Determine the (X, Y) coordinate at the center of the cell enclosing the given text.  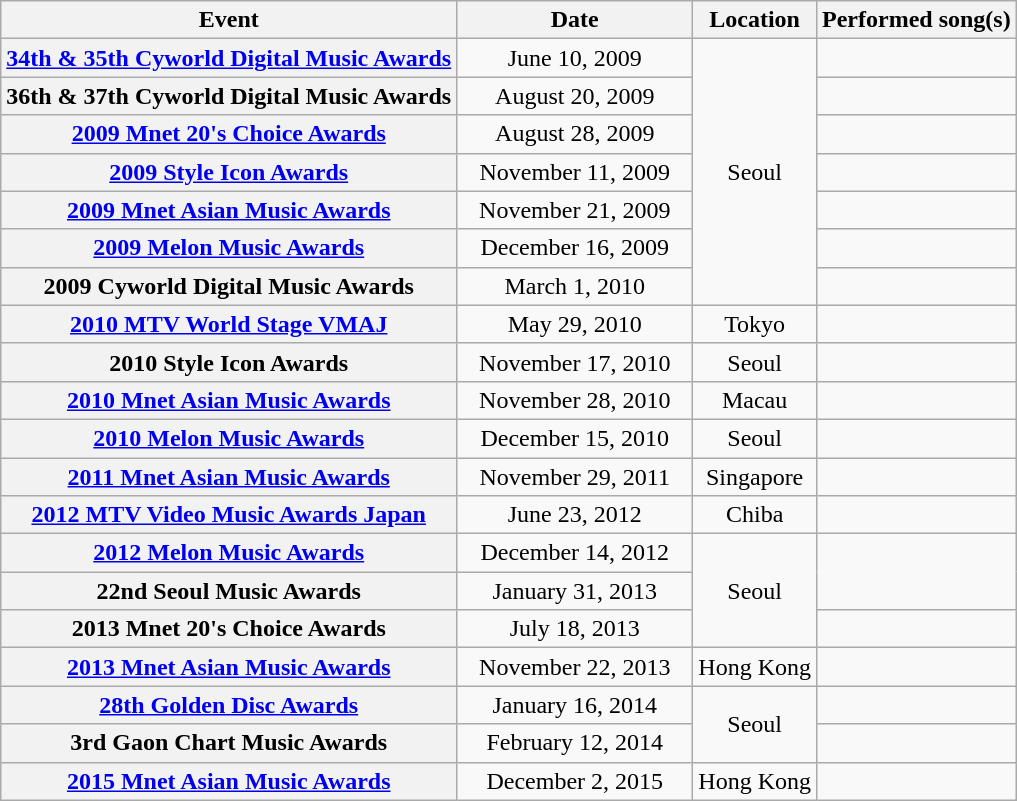
2010 Melon Music Awards (229, 438)
March 1, 2010 (575, 286)
2010 Style Icon Awards (229, 362)
November 28, 2010 (575, 400)
2011 Mnet Asian Music Awards (229, 477)
December 15, 2010 (575, 438)
2009 Cyworld Digital Music Awards (229, 286)
2009 Style Icon Awards (229, 172)
2012 Melon Music Awards (229, 553)
2012 MTV Video Music Awards Japan (229, 515)
January 16, 2014 (575, 705)
June 23, 2012 (575, 515)
May 29, 2010 (575, 324)
Tokyo (755, 324)
2009 Mnet 20's Choice Awards (229, 134)
August 28, 2009 (575, 134)
22nd Seoul Music Awards (229, 591)
2010 MTV World Stage VMAJ (229, 324)
November 21, 2009 (575, 210)
2013 Mnet 20's Choice Awards (229, 629)
2010 Mnet Asian Music Awards (229, 400)
November 17, 2010 (575, 362)
Event (229, 20)
December 14, 2012 (575, 553)
Date (575, 20)
Chiba (755, 515)
December 2, 2015 (575, 781)
Singapore (755, 477)
December 16, 2009 (575, 248)
28th Golden Disc Awards (229, 705)
2013 Mnet Asian Music Awards (229, 667)
2015 Mnet Asian Music Awards (229, 781)
2009 Mnet Asian Music Awards (229, 210)
January 31, 2013 (575, 591)
July 18, 2013 (575, 629)
February 12, 2014 (575, 743)
November 11, 2009 (575, 172)
Macau (755, 400)
36th & 37th Cyworld Digital Music Awards (229, 96)
June 10, 2009 (575, 58)
Performed song(s) (916, 20)
November 22, 2013 (575, 667)
Location (755, 20)
November 29, 2011 (575, 477)
August 20, 2009 (575, 96)
3rd Gaon Chart Music Awards (229, 743)
34th & 35th Cyworld Digital Music Awards (229, 58)
2009 Melon Music Awards (229, 248)
